Detect which cell encompasses the target text, then output its [X, Y] center coordinate. 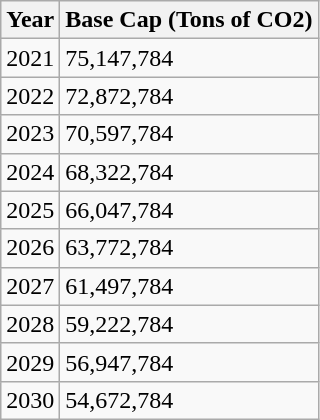
2025 [30, 210]
2022 [30, 96]
2029 [30, 362]
70,597,784 [189, 134]
72,872,784 [189, 96]
2030 [30, 400]
2021 [30, 58]
54,672,784 [189, 400]
75,147,784 [189, 58]
59,222,784 [189, 324]
2023 [30, 134]
2026 [30, 248]
Year [30, 20]
61,497,784 [189, 286]
2027 [30, 286]
68,322,784 [189, 172]
63,772,784 [189, 248]
Base Cap (Tons of CO2) [189, 20]
66,047,784 [189, 210]
2024 [30, 172]
56,947,784 [189, 362]
2028 [30, 324]
